Return (x, y) of the center of cell containing provided text 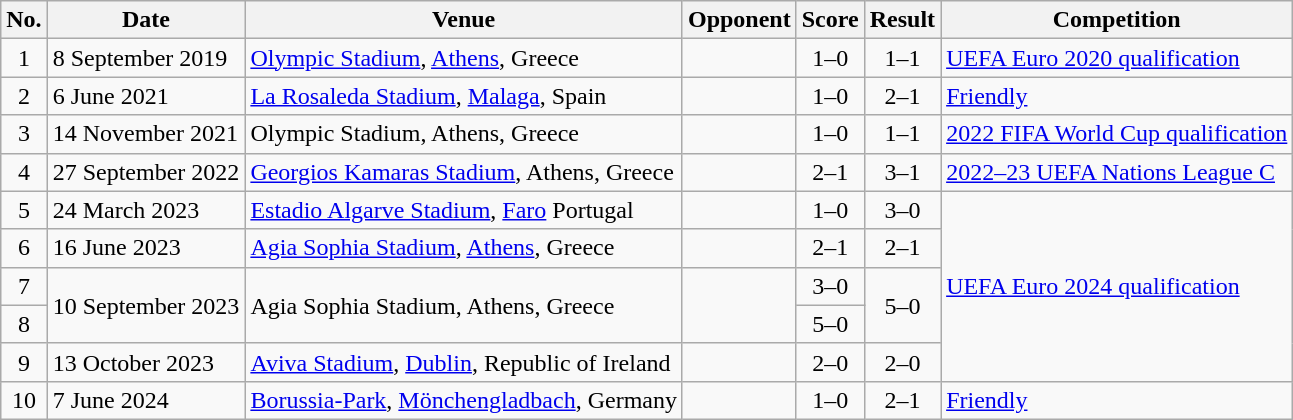
13 October 2023 (146, 362)
UEFA Euro 2020 qualification (1117, 58)
6 (24, 248)
10 (24, 400)
14 November 2021 (146, 134)
3 (24, 134)
10 September 2023 (146, 305)
UEFA Euro 2024 qualification (1117, 286)
4 (24, 172)
Competition (1117, 20)
27 September 2022 (146, 172)
5 (24, 210)
3–1 (902, 172)
16 June 2023 (146, 248)
Opponent (739, 20)
6 June 2021 (146, 96)
Date (146, 20)
8 September 2019 (146, 58)
24 March 2023 (146, 210)
La Rosaleda Stadium, Malaga, Spain (464, 96)
Georgios Kamaras Stadium, Athens, Greece (464, 172)
Venue (464, 20)
Estadio Algarve Stadium, Faro Portugal (464, 210)
2022 FIFA World Cup qualification (1117, 134)
9 (24, 362)
2022–23 UEFA Nations League C (1117, 172)
Score (830, 20)
Result (902, 20)
Aviva Stadium, Dublin, Republic of Ireland (464, 362)
No. (24, 20)
7 (24, 286)
7 June 2024 (146, 400)
2 (24, 96)
8 (24, 324)
Borussia-Park, Mönchengladbach, Germany (464, 400)
1 (24, 58)
